Pinpoint the cell where the given text exists, returning its [X, Y] midpoint coordinate. 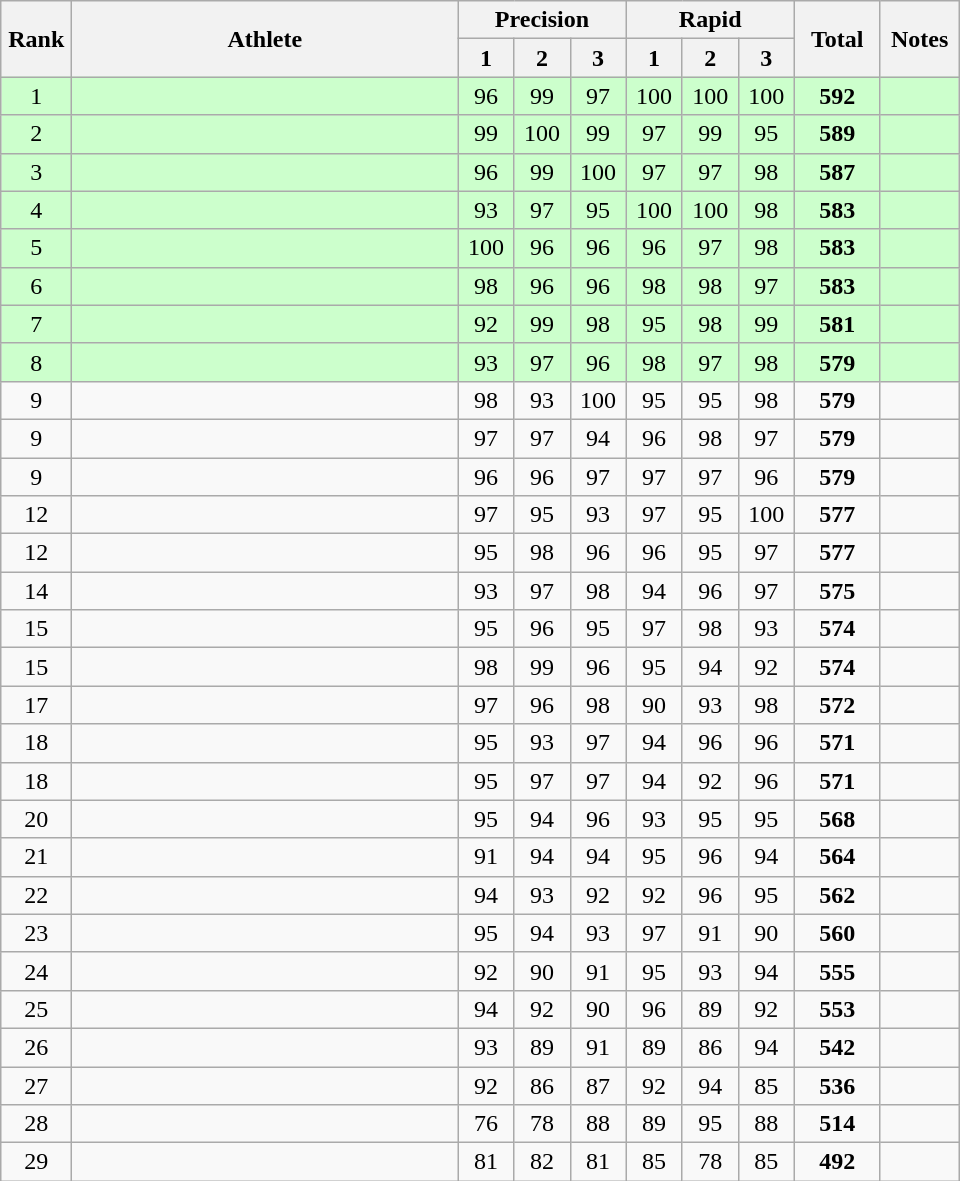
587 [837, 172]
21 [36, 857]
568 [837, 819]
Total [837, 39]
581 [837, 324]
4 [36, 210]
8 [36, 362]
492 [837, 1162]
24 [36, 971]
555 [837, 971]
562 [837, 895]
575 [837, 591]
5 [36, 248]
25 [36, 1009]
17 [36, 705]
Rank [36, 39]
589 [837, 134]
553 [837, 1009]
87 [598, 1085]
592 [837, 96]
514 [837, 1124]
7 [36, 324]
560 [837, 933]
28 [36, 1124]
26 [36, 1047]
22 [36, 895]
Notes [920, 39]
536 [837, 1085]
20 [36, 819]
572 [837, 705]
29 [36, 1162]
27 [36, 1085]
23 [36, 933]
542 [837, 1047]
Rapid [710, 20]
Athlete [265, 39]
Precision [542, 20]
14 [36, 591]
76 [486, 1124]
564 [837, 857]
82 [542, 1162]
6 [36, 286]
